Output the [x, y] coordinate of the center of the cell containing the given text.  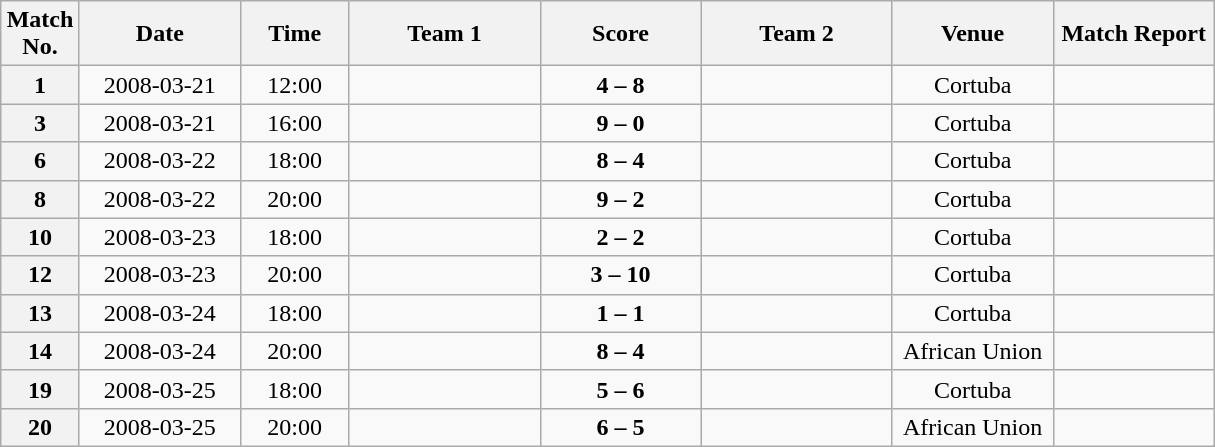
Team 1 [444, 34]
3 [40, 123]
9 – 0 [620, 123]
8 [40, 199]
Score [620, 34]
12 [40, 275]
16:00 [294, 123]
Team 2 [796, 34]
Venue [972, 34]
Time [294, 34]
19 [40, 389]
6 – 5 [620, 427]
2 – 2 [620, 237]
Date [160, 34]
14 [40, 351]
5 – 6 [620, 389]
3 – 10 [620, 275]
Match Report [1134, 34]
6 [40, 161]
1 [40, 85]
10 [40, 237]
4 – 8 [620, 85]
13 [40, 313]
Match No. [40, 34]
1 – 1 [620, 313]
9 – 2 [620, 199]
20 [40, 427]
12:00 [294, 85]
